Output the (x, y) coordinate of the center of the cell containing the given text.  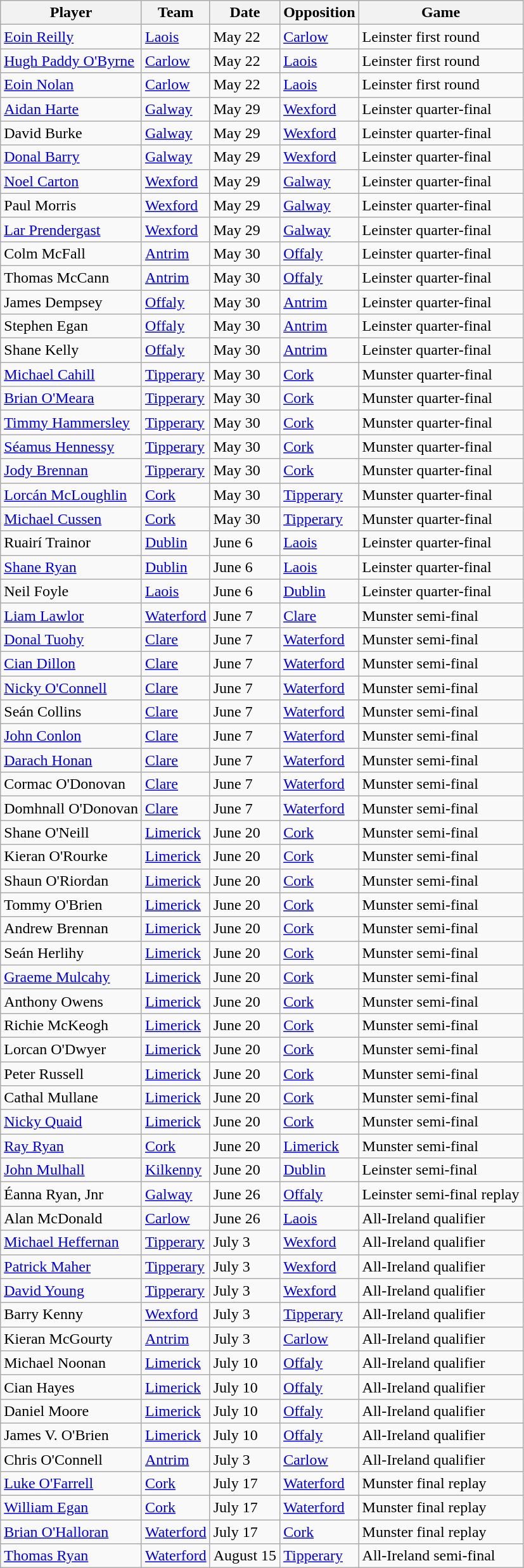
Leinster semi-final (441, 1170)
Hugh Paddy O'Byrne (71, 61)
Team (176, 13)
Alan McDonald (71, 1218)
Brian O'Halloran (71, 1532)
Shane Kelly (71, 350)
Thomas McCann (71, 277)
Michael Noonan (71, 1363)
Seán Collins (71, 712)
Neil Foyle (71, 591)
Ray Ryan (71, 1146)
Kilkenny (176, 1170)
Thomas Ryan (71, 1556)
Tommy O'Brien (71, 905)
Séamus Hennessy (71, 447)
Leinster semi-final replay (441, 1194)
Nicky Quaid (71, 1122)
James V. O'Brien (71, 1435)
David Burke (71, 133)
Ruairí Trainor (71, 543)
Shane O'Neill (71, 832)
Kieran O'Rourke (71, 857)
Barry Kenny (71, 1315)
Brian O'Meara (71, 398)
Shane Ryan (71, 567)
John Conlon (71, 736)
Graeme Mulcahy (71, 977)
Donal Tuohy (71, 639)
Richie McKeogh (71, 1025)
John Mulhall (71, 1170)
Colm McFall (71, 253)
Michael Heffernan (71, 1242)
William Egan (71, 1508)
Date (245, 13)
Andrew Brennan (71, 929)
Eoin Nolan (71, 85)
All-Ireland semi-final (441, 1556)
David Young (71, 1291)
Player (71, 13)
Game (441, 13)
Eoin Reilly (71, 37)
Lar Prendergast (71, 229)
Liam Lawlor (71, 615)
Nicky O'Connell (71, 687)
Lorcan O'Dwyer (71, 1049)
Donal Barry (71, 157)
August 15 (245, 1556)
Opposition (319, 13)
James Dempsey (71, 302)
Darach Honan (71, 760)
Luke O'Farrell (71, 1484)
Michael Cahill (71, 374)
Kieran McGourty (71, 1339)
Stephen Egan (71, 326)
Cormac O'Donovan (71, 784)
Chris O'Connell (71, 1459)
Paul Morris (71, 205)
Aidan Harte (71, 109)
Timmy Hammersley (71, 423)
Patrick Maher (71, 1266)
Seán Herlihy (71, 953)
Éanna Ryan, Jnr (71, 1194)
Cian Dillon (71, 663)
Domhnall O'Donovan (71, 808)
Peter Russell (71, 1074)
Jody Brennan (71, 471)
Cian Hayes (71, 1387)
Cathal Mullane (71, 1098)
Daniel Moore (71, 1411)
Lorcán McLoughlin (71, 495)
Shaun O'Riordan (71, 881)
Noel Carton (71, 181)
Anthony Owens (71, 1001)
Michael Cussen (71, 519)
